Determine the [X, Y] coordinate at the center of the cell enclosing the given text.  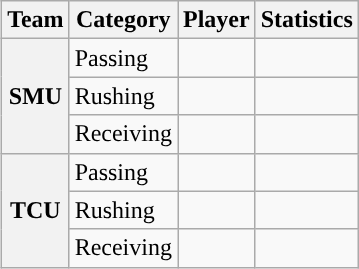
SMU [36, 96]
TCU [36, 210]
Player [217, 20]
Category [123, 20]
Statistics [306, 20]
Team [36, 20]
